Pinpoint the cell where the given text exists, returning its [X, Y] midpoint coordinate. 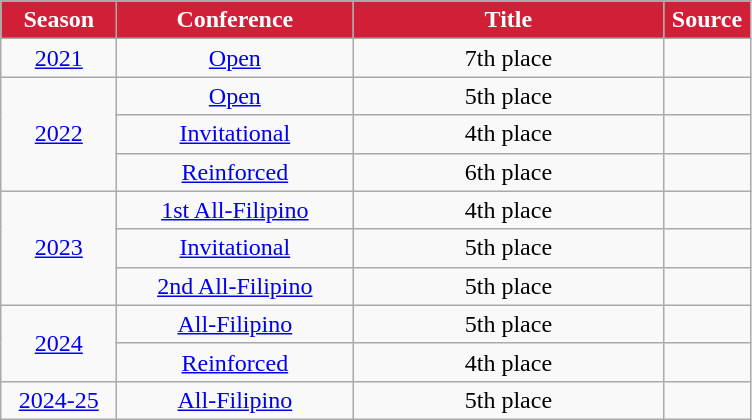
2nd All-Filipino [235, 286]
2024 [59, 343]
Season [59, 20]
Title [508, 20]
Source [707, 20]
2023 [59, 248]
7th place [508, 58]
2022 [59, 134]
Conference [235, 20]
2021 [59, 58]
1st All-Filipino [235, 210]
2024-25 [59, 400]
6th place [508, 172]
